Return the (x, y) coordinate for the center point of the cell that contains the specified text.  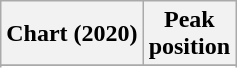
Peakposition (189, 34)
Chart (2020) (72, 34)
